Determine the (X, Y) coordinate at the center of the cell enclosing the given text.  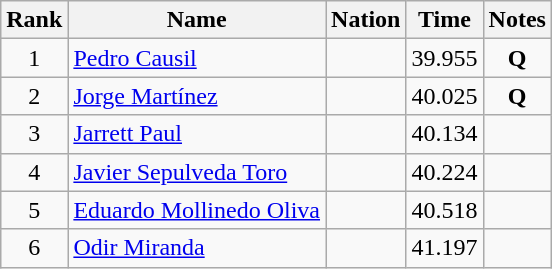
5 (34, 210)
3 (34, 134)
40.518 (444, 210)
Name (197, 20)
40.025 (444, 96)
Pedro Causil (197, 58)
6 (34, 248)
Notes (517, 20)
Odir Miranda (197, 248)
Nation (366, 20)
Eduardo Mollinedo Oliva (197, 210)
Jarrett Paul (197, 134)
1 (34, 58)
40.224 (444, 172)
Jorge Martínez (197, 96)
40.134 (444, 134)
4 (34, 172)
39.955 (444, 58)
Time (444, 20)
41.197 (444, 248)
Rank (34, 20)
Javier Sepulveda Toro (197, 172)
2 (34, 96)
